Capture the cell that displays the provided text and extract its (x, y) central coordinate. 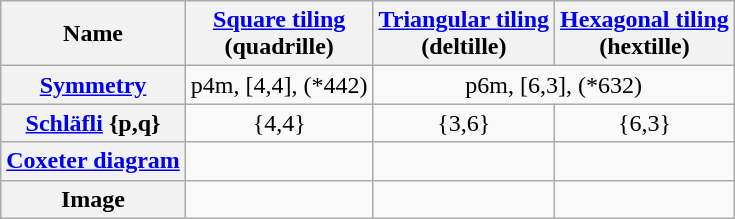
{6,3} (645, 123)
Coxeter diagram (94, 161)
p4m, [4,4], (*442) (279, 85)
Name (94, 34)
Schläfli {p,q} (94, 123)
Image (94, 199)
Square tiling(quadrille) (279, 34)
Triangular tiling(deltille) (464, 34)
Symmetry (94, 85)
{3,6} (464, 123)
Hexagonal tiling(hextille) (645, 34)
p6m, [6,3], (*632) (554, 85)
{4,4} (279, 123)
